Determine the [X, Y] coordinate at the center of the cell enclosing the given text.  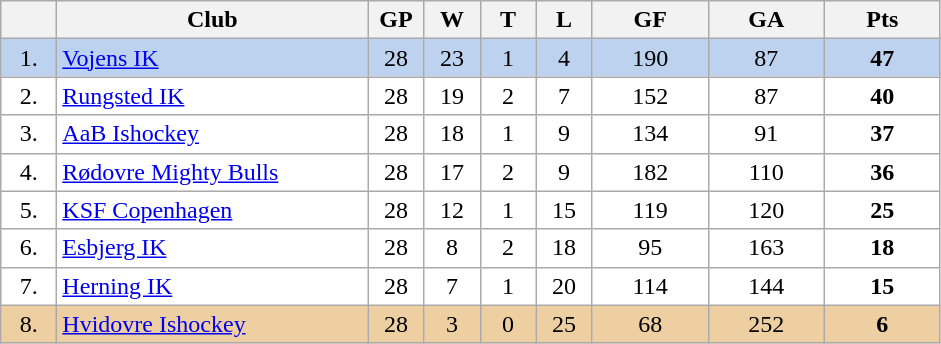
182 [650, 172]
144 [766, 286]
T [508, 20]
68 [650, 324]
47 [882, 58]
Herning IK [212, 286]
Esbjerg IK [212, 248]
1. [29, 58]
20 [564, 286]
3 [452, 324]
120 [766, 210]
Hvidovre Ishockey [212, 324]
5. [29, 210]
37 [882, 134]
GA [766, 20]
40 [882, 96]
W [452, 20]
AaB Ishockey [212, 134]
114 [650, 286]
Rungsted IK [212, 96]
7. [29, 286]
119 [650, 210]
17 [452, 172]
4. [29, 172]
Vojens IK [212, 58]
95 [650, 248]
8 [452, 248]
Pts [882, 20]
91 [766, 134]
6 [882, 324]
Club [212, 20]
GP [396, 20]
KSF Copenhagen [212, 210]
4 [564, 58]
36 [882, 172]
Rødovre Mighty Bulls [212, 172]
23 [452, 58]
19 [452, 96]
110 [766, 172]
L [564, 20]
12 [452, 210]
134 [650, 134]
0 [508, 324]
8. [29, 324]
152 [650, 96]
190 [650, 58]
252 [766, 324]
163 [766, 248]
2. [29, 96]
3. [29, 134]
GF [650, 20]
6. [29, 248]
